Find where the given text appears and provide that cell's center as [X, Y] coordinate. 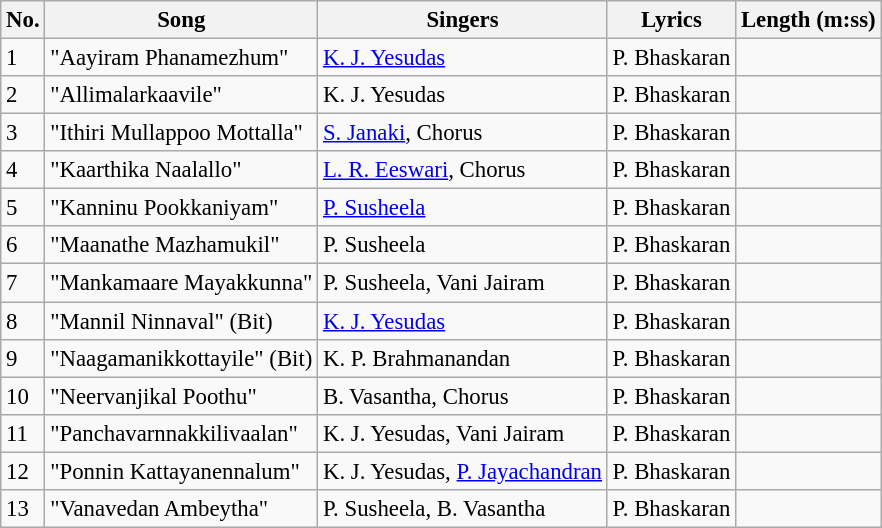
8 [23, 321]
1 [23, 58]
P. Susheela, B. Vasantha [463, 509]
Singers [463, 20]
No. [23, 20]
6 [23, 245]
"Kaarthika Naalallo" [182, 170]
K. J. Yesudas, Vani Jairam [463, 433]
P. Susheela, Vani Jairam [463, 283]
7 [23, 283]
13 [23, 509]
K. P. Brahmanandan [463, 358]
"Allimalarkaavile" [182, 95]
4 [23, 170]
2 [23, 95]
9 [23, 358]
L. R. Eeswari, Chorus [463, 170]
12 [23, 471]
"Vanavedan Ambeytha" [182, 509]
"Maanathe Mazhamukil" [182, 245]
"Mankamaare Mayakkunna" [182, 283]
5 [23, 208]
Lyrics [671, 20]
"Kanninu Pookkaniyam" [182, 208]
S. Janaki, Chorus [463, 133]
"Naagamanikkottayile" (Bit) [182, 358]
11 [23, 433]
"Ponnin Kattayanennalum" [182, 471]
B. Vasantha, Chorus [463, 396]
"Aayiram Phanamezhum" [182, 58]
Song [182, 20]
10 [23, 396]
"Mannil Ninnaval" (Bit) [182, 321]
"Neervanjikal Poothu" [182, 396]
"Panchavarnnakkilivaalan" [182, 433]
Length (m:ss) [808, 20]
3 [23, 133]
K. J. Yesudas, P. Jayachandran [463, 471]
"Ithiri Mullappoo Mottalla" [182, 133]
